Identify which cell holds the provided text, then report its (X, Y) central coordinate. 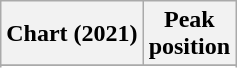
Chart (2021) (72, 34)
Peakposition (189, 34)
